Locate the cell with the specified text and output its (x, y) center coordinate. 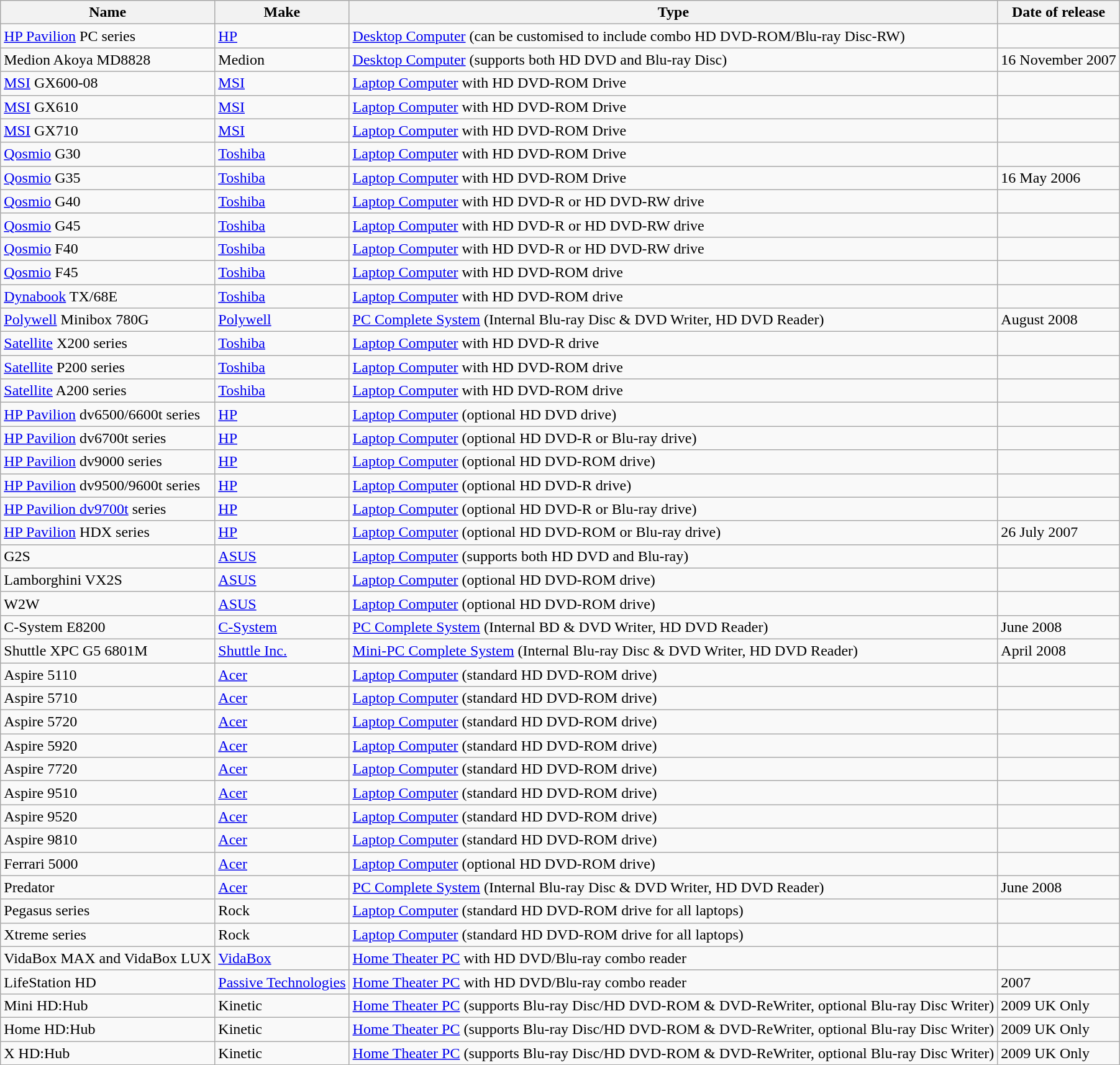
Aspire 9520 (108, 816)
Pegasus series (108, 911)
Satellite A200 series (108, 391)
MSI GX710 (108, 130)
Date of release (1059, 12)
Laptop Computer (optional HD DVD-R drive) (673, 485)
Type (673, 12)
Aspire 5110 (108, 674)
Qosmio G30 (108, 154)
Aspire 9810 (108, 840)
VidaBox (282, 958)
Aspire 5710 (108, 698)
Qosmio F40 (108, 249)
VidaBox MAX and VidaBox LUX (108, 958)
Laptop Computer (optional HD DVD-ROM or Blu-ray drive) (673, 532)
Name (108, 12)
HP Pavilion dv9500/9600t series (108, 485)
Make (282, 12)
MSI GX600-08 (108, 83)
Mini-PC Complete System (Internal Blu-ray Disc & DVD Writer, HD DVD Reader) (673, 651)
Qosmio G35 (108, 178)
Satellite P200 series (108, 367)
Polywell (282, 320)
G2S (108, 556)
Lamborghini VX2S (108, 580)
Laptop Computer (supports both HD DVD and Blu-ray) (673, 556)
Predator (108, 887)
HP Pavilion dv9700t series (108, 509)
Satellite X200 series (108, 344)
LifeStation HD (108, 982)
Medion Akoya MD8828 (108, 60)
Qosmio F45 (108, 272)
Aspire 5720 (108, 722)
C-System (282, 627)
Polywell Minibox 780G (108, 320)
C-System E8200 (108, 627)
26 July 2007 (1059, 532)
Laptop Computer with HD DVD-R drive (673, 344)
Dynabook TX/68E (108, 296)
Aspire 9510 (108, 793)
MSI GX610 (108, 107)
Aspire 5920 (108, 746)
Desktop Computer (supports both HD DVD and Blu-ray Disc) (673, 60)
Mini HD:Hub (108, 1005)
X HD:Hub (108, 1053)
Shuttle XPC G5 6801M (108, 651)
Desktop Computer (can be customised to include combo HD DVD-ROM/Blu-ray Disc-RW) (673, 36)
Ferrari 5000 (108, 864)
Shuttle Inc. (282, 651)
Home HD:Hub (108, 1029)
16 November 2007 (1059, 60)
Xtreme series (108, 935)
HP Pavilion dv6500/6600t series (108, 414)
HP Pavilion HDX series (108, 532)
HP Pavilion dv9000 series (108, 462)
W2W (108, 603)
April 2008 (1059, 651)
Passive Technologies (282, 982)
16 May 2006 (1059, 178)
2007 (1059, 982)
Qosmio G45 (108, 225)
HP Pavilion PC series (108, 36)
Medion (282, 60)
PC Complete System (Internal BD & DVD Writer, HD DVD Reader) (673, 627)
HP Pavilion dv6700t series (108, 438)
Qosmio G40 (108, 201)
August 2008 (1059, 320)
Aspire 7720 (108, 769)
Laptop Computer (optional HD DVD drive) (673, 414)
